Detect which cell encompasses the target text, then output its (X, Y) center coordinate. 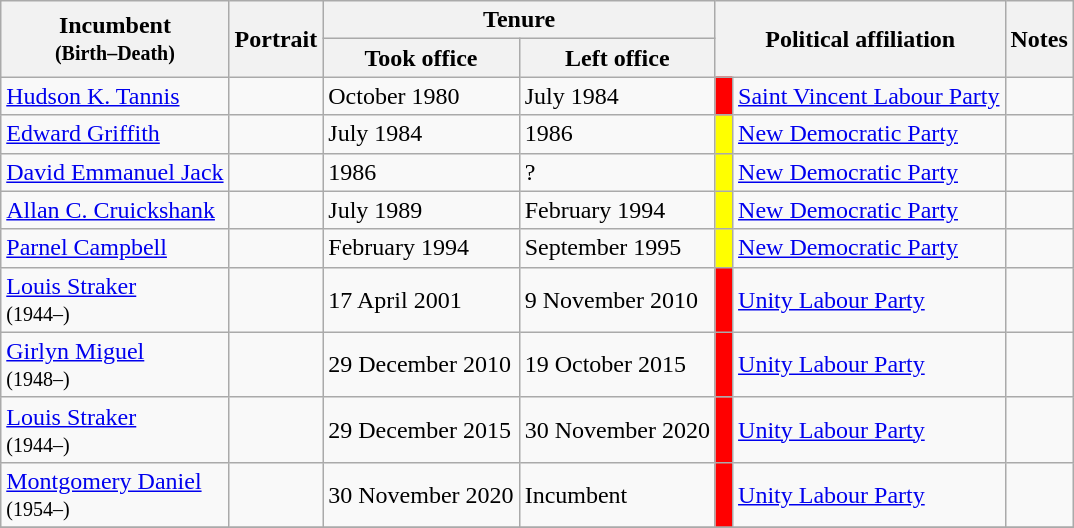
Incumbent(Birth–Death) (115, 39)
29 December 2015 (421, 430)
October 1980 (421, 96)
29 December 2010 (421, 364)
19 October 2015 (617, 364)
9 November 2010 (617, 300)
Girlyn Miguel (1948–) (115, 364)
Montgomery Daniel(1954–) (115, 494)
September 1995 (617, 248)
Portrait (276, 39)
Incumbent (617, 494)
Edward Griffith (115, 134)
17 April 2001 (421, 300)
Parnel Campbell (115, 248)
Left office (617, 58)
David Emmanuel Jack (115, 172)
Allan C. Cruickshank (115, 210)
Took office (421, 58)
Political affiliation (860, 39)
? (617, 172)
Notes (1039, 39)
Tenure (520, 20)
Saint Vincent Labour Party (869, 96)
Hudson K. Tannis (115, 96)
July 1989 (421, 210)
